For the text-containing cell, return its midpoint in [X, Y] coordinate format. 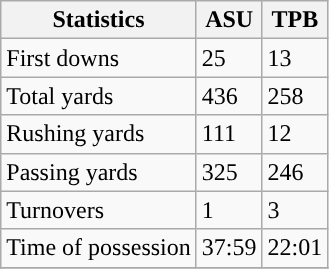
325 [229, 172]
Statistics [99, 20]
Passing yards [99, 172]
246 [295, 172]
37:59 [229, 248]
111 [229, 134]
22:01 [295, 248]
12 [295, 134]
1 [229, 210]
3 [295, 210]
Time of possession [99, 248]
436 [229, 96]
Rushing yards [99, 134]
ASU [229, 20]
Total yards [99, 96]
258 [295, 96]
25 [229, 58]
13 [295, 58]
First downs [99, 58]
TPB [295, 20]
Turnovers [99, 210]
